For the text-containing cell, return its midpoint in [x, y] coordinate format. 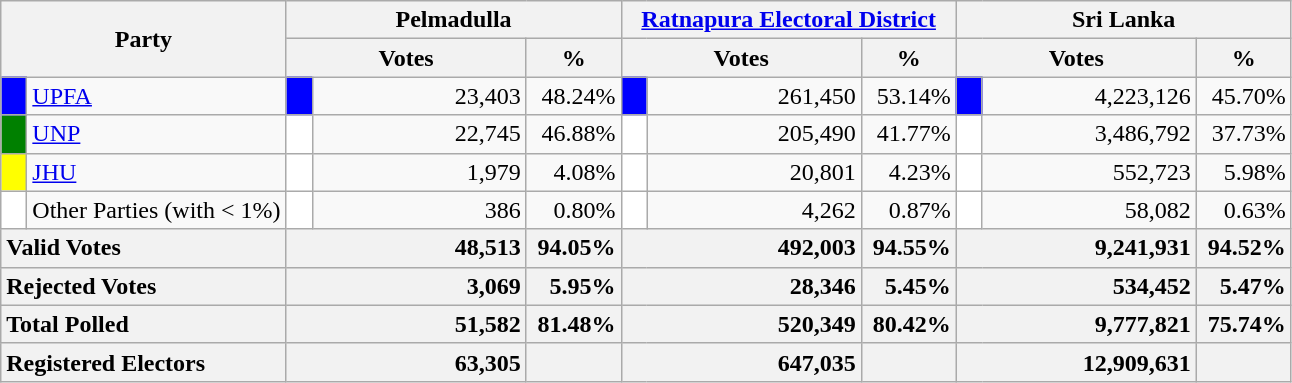
205,490 [754, 134]
5.98% [1244, 172]
48,513 [406, 248]
12,909,631 [1076, 362]
Sri Lanka [1124, 20]
9,241,931 [1076, 248]
Pelmadulla [454, 20]
386 [419, 210]
UNP [156, 134]
5.45% [908, 286]
Ratnapura Electoral District [788, 20]
261,450 [754, 96]
20,801 [754, 172]
UPFA [156, 96]
9,777,821 [1076, 324]
Valid Votes [144, 248]
3,069 [406, 286]
534,452 [1076, 286]
46.88% [574, 134]
4.08% [574, 172]
Registered Electors [144, 362]
48.24% [574, 96]
1,979 [419, 172]
5.47% [1244, 286]
23,403 [419, 96]
51,582 [406, 324]
94.55% [908, 248]
53.14% [908, 96]
JHU [156, 172]
Total Polled [144, 324]
80.42% [908, 324]
4,262 [754, 210]
94.52% [1244, 248]
520,349 [741, 324]
492,003 [741, 248]
552,723 [1089, 172]
37.73% [1244, 134]
75.74% [1244, 324]
3,486,792 [1089, 134]
81.48% [574, 324]
0.63% [1244, 210]
58,082 [1089, 210]
22,745 [419, 134]
647,035 [741, 362]
5.95% [574, 286]
0.80% [574, 210]
4,223,126 [1089, 96]
94.05% [574, 248]
41.77% [908, 134]
4.23% [908, 172]
0.87% [908, 210]
Other Parties (with < 1%) [156, 210]
45.70% [1244, 96]
63,305 [406, 362]
Rejected Votes [144, 286]
Party [144, 39]
28,346 [741, 286]
